Locate the cell with the specified text and output its [X, Y] center coordinate. 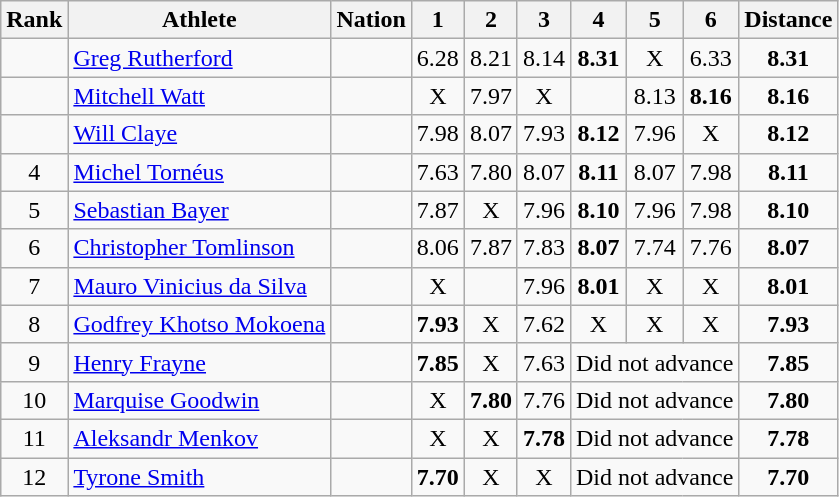
Athlete [200, 20]
8.21 [490, 58]
Mauro Vinicius da Silva [200, 286]
Mitchell Watt [200, 96]
Tyrone Smith [200, 477]
7.62 [544, 324]
10 [34, 400]
9 [34, 362]
Greg Rutherford [200, 58]
Sebastian Bayer [200, 210]
2 [490, 20]
6.28 [438, 58]
6.33 [711, 58]
Will Claye [200, 134]
Nation [371, 20]
Marquise Goodwin [200, 400]
7.83 [544, 248]
1 [438, 20]
7.74 [655, 248]
8 [34, 324]
8.06 [438, 248]
11 [34, 438]
7 [34, 286]
12 [34, 477]
Rank [34, 20]
Distance [788, 20]
Michel Tornéus [200, 172]
Henry Frayne [200, 362]
8.13 [655, 96]
Christopher Tomlinson [200, 248]
7.97 [490, 96]
Aleksandr Menkov [200, 438]
3 [544, 20]
8.14 [544, 58]
Godfrey Khotso Mokoena [200, 324]
